Capture the cell that displays the provided text and extract its [X, Y] central coordinate. 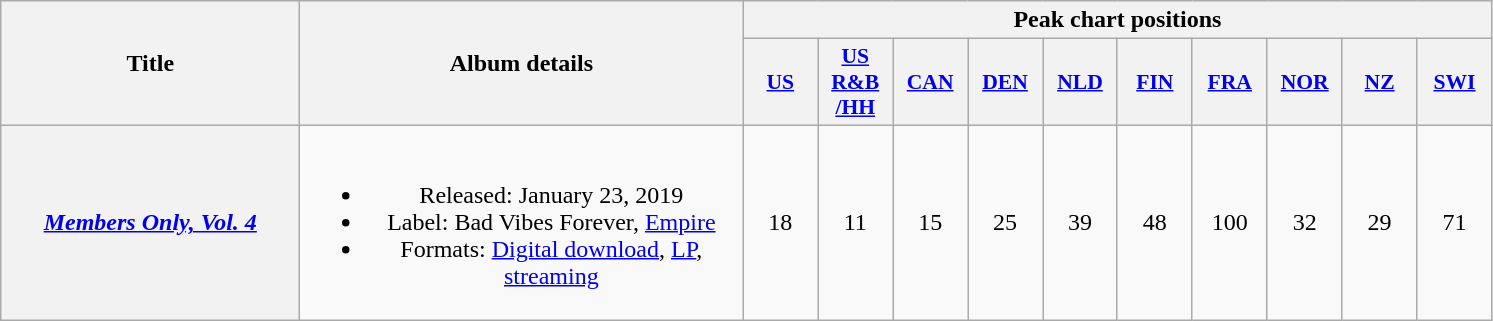
FRA [1230, 82]
NOR [1304, 82]
15 [930, 222]
US [780, 82]
CAN [930, 82]
SWI [1454, 82]
Released: January 23, 2019Label: Bad Vibes Forever, EmpireFormats: Digital download, LP, streaming [522, 222]
Title [150, 64]
Members Only, Vol. 4 [150, 222]
18 [780, 222]
11 [856, 222]
32 [1304, 222]
Peak chart positions [1118, 20]
25 [1006, 222]
39 [1080, 222]
FIN [1154, 82]
DEN [1006, 82]
NZ [1380, 82]
USR&B/HH [856, 82]
Album details [522, 64]
NLD [1080, 82]
48 [1154, 222]
71 [1454, 222]
100 [1230, 222]
29 [1380, 222]
